From the cell containing the given text, extract its center point as (X, Y) coordinate. 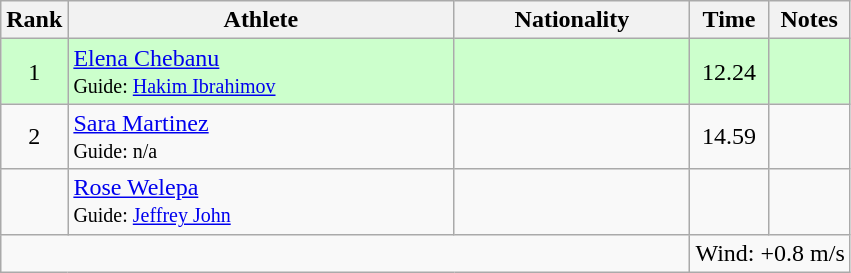
Athlete (261, 20)
Elena ChebanuGuide: Hakim Ibrahimov (261, 72)
12.24 (729, 72)
Time (729, 20)
14.59 (729, 136)
1 (34, 72)
Wind: +0.8 m/s (770, 253)
Sara MartinezGuide: n/a (261, 136)
2 (34, 136)
Notes (809, 20)
Nationality (572, 20)
Rose WelepaGuide: Jeffrey John (261, 202)
Rank (34, 20)
